Capture the cell that displays the provided text and extract its (X, Y) central coordinate. 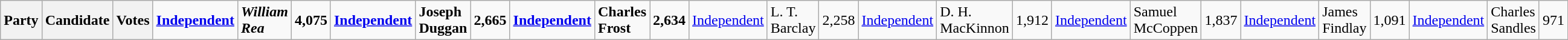
1,912 (1032, 21)
James Findlay (1345, 21)
William Rea (265, 21)
D. H. MacKinnon (975, 21)
Charles Frost (622, 21)
971 (1554, 21)
Candidate (77, 21)
Joseph Duggan (443, 21)
Votes (133, 21)
1,091 (1389, 21)
Party (21, 21)
Samuel McCoppen (1166, 21)
2,665 (490, 21)
2,634 (669, 21)
L. T. Barclay (793, 21)
1,837 (1221, 21)
4,075 (310, 21)
2,258 (838, 21)
Charles Sandles (1514, 21)
